Find where the given text appears and provide that cell's center as (x, y) coordinate. 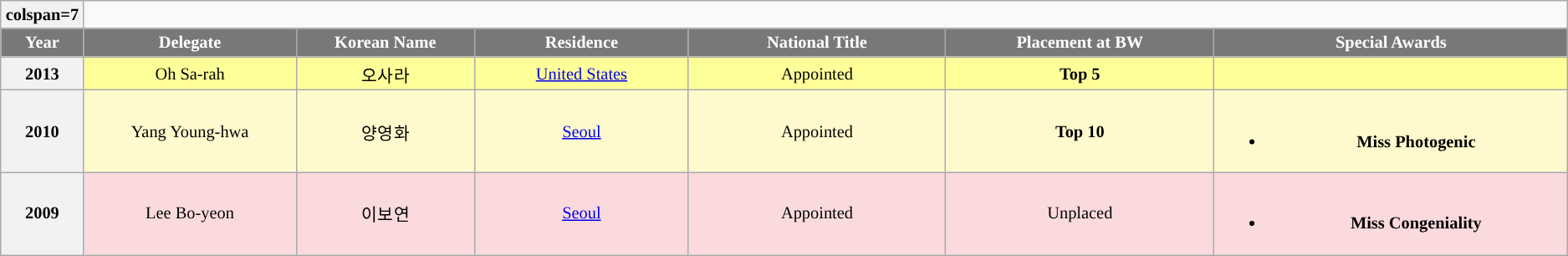
Miss Photogenic (1392, 131)
Top 5 (1080, 74)
United States (582, 74)
오사라 (386, 74)
National Title (817, 43)
Year (42, 43)
2009 (42, 213)
2010 (42, 131)
Residence (582, 43)
Placement at BW (1080, 43)
colspan=7 (42, 14)
Delegate (190, 43)
Korean Name (386, 43)
Unplaced (1080, 213)
Special Awards (1392, 43)
Lee Bo-yeon (190, 213)
양영화 (386, 131)
Miss Congeniality (1392, 213)
2013 (42, 74)
Oh Sa-rah (190, 74)
이보연 (386, 213)
Top 10 (1080, 131)
Yang Young-hwa (190, 131)
